Provide the (X, Y) coordinate of the cell's center where the given text is located.  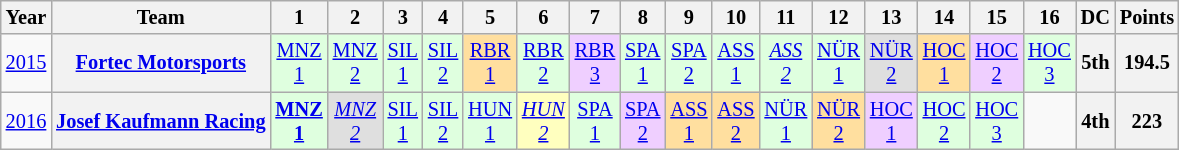
Points (1147, 17)
1 (298, 17)
5 (490, 17)
Year (26, 17)
8 (642, 17)
RBR2 (544, 63)
11 (786, 17)
13 (892, 17)
2 (356, 17)
4th (1096, 121)
2016 (26, 121)
3 (403, 17)
DC (1096, 17)
12 (838, 17)
7 (595, 17)
Fortec Motorsports (160, 63)
HUN2 (544, 121)
RBR1 (490, 63)
4 (443, 17)
194.5 (1147, 63)
14 (944, 17)
5th (1096, 63)
HUN1 (490, 121)
RBR3 (595, 63)
Josef Kaufmann Racing (160, 121)
Team (160, 17)
2015 (26, 63)
15 (996, 17)
10 (736, 17)
16 (1050, 17)
6 (544, 17)
9 (688, 17)
223 (1147, 121)
